Find where the given text appears and provide that cell's center as [X, Y] coordinate. 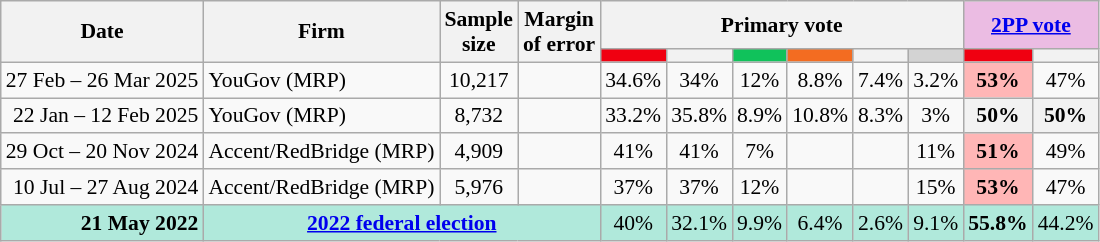
8.8% [820, 80]
11% [936, 152]
44.2% [1066, 223]
Date [102, 32]
8.3% [880, 116]
21 May 2022 [102, 223]
51% [998, 152]
10,217 [479, 80]
34% [699, 80]
15% [936, 187]
2.6% [880, 223]
27 Feb – 26 Mar 2025 [102, 80]
9.9% [760, 223]
7% [760, 152]
7.4% [880, 80]
Firm [321, 32]
9.1% [936, 223]
4,909 [479, 152]
49% [1066, 152]
3% [936, 116]
32.1% [699, 223]
22 Jan – 12 Feb 2025 [102, 116]
6.4% [820, 223]
8,732 [479, 116]
55.8% [998, 223]
10 Jul – 27 Aug 2024 [102, 187]
8.9% [760, 116]
33.2% [633, 116]
2022 federal election [402, 223]
5,976 [479, 187]
Samplesize [479, 32]
Marginof error [559, 32]
3.2% [936, 80]
2PP vote [1030, 25]
40% [633, 223]
34.6% [633, 80]
Primary vote [782, 25]
29 Oct – 20 Nov 2024 [102, 152]
35.8% [699, 116]
10.8% [820, 116]
